Pinpoint the cell where the given text exists, returning its (X, Y) midpoint coordinate. 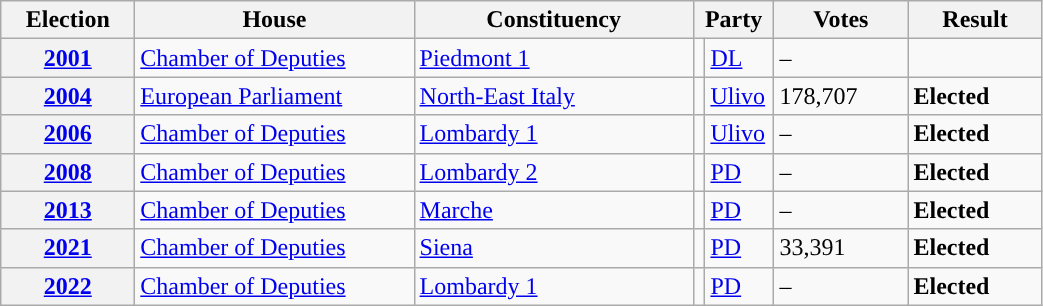
Siena (554, 248)
2004 (68, 96)
2022 (68, 286)
178,707 (841, 96)
Marche (554, 210)
European Parliament (274, 96)
North-East Italy (554, 96)
Constituency (554, 20)
Piedmont 1 (554, 58)
Election (68, 20)
2006 (68, 134)
2013 (68, 210)
2021 (68, 248)
DL (740, 58)
House (274, 20)
Votes (841, 20)
33,391 (841, 248)
Lombardy 2 (554, 172)
2001 (68, 58)
Result (975, 20)
Party (734, 20)
2008 (68, 172)
